Provide the (X, Y) coordinate of the cell's center where the given text is located.  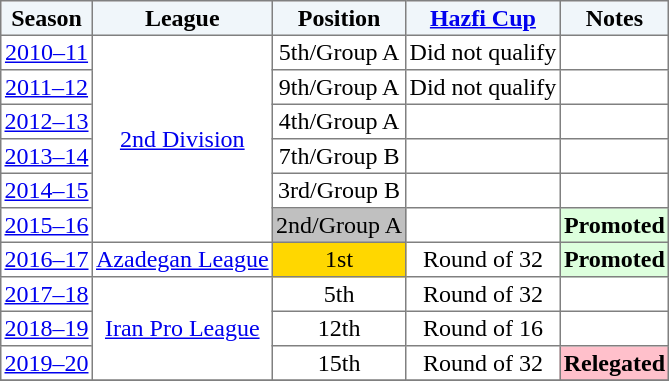
Iran Pro League (182, 329)
Season (47, 18)
9th/Group A (339, 87)
Relegated (614, 363)
Notes (614, 18)
5th/Group A (339, 52)
Hazfi Cup (483, 18)
2011–12 (47, 87)
Round of 16 (483, 328)
2013–14 (47, 156)
2010–11 (47, 52)
2014–15 (47, 190)
2018–19 (47, 328)
2017–18 (47, 294)
2015–16 (47, 225)
1st (339, 259)
League (182, 18)
2012–13 (47, 121)
2nd Division (182, 138)
3rd/Group B (339, 190)
4th/Group A (339, 121)
12th (339, 328)
Azadegan League (182, 259)
7th/Group B (339, 156)
2019–20 (47, 363)
2016–17 (47, 259)
Position (339, 18)
5th (339, 294)
15th (339, 363)
2nd/Group A (339, 225)
